For the text-containing cell, return its midpoint in (x, y) coordinate format. 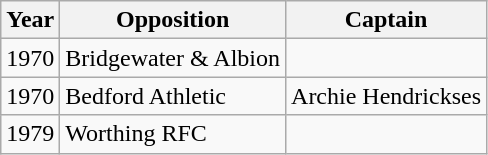
Bedford Athletic (173, 96)
Archie Hendrickses (386, 96)
Worthing RFC (173, 134)
Opposition (173, 20)
Year (30, 20)
Captain (386, 20)
1979 (30, 134)
Bridgewater & Albion (173, 58)
